Output the [X, Y] coordinate of the center of the cell containing the given text.  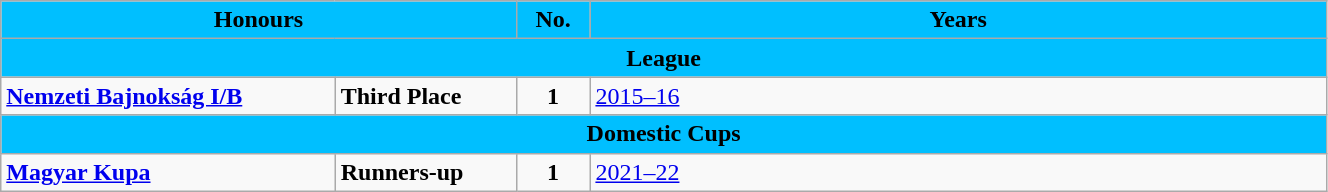
No. [553, 20]
Third Place [426, 96]
League [664, 58]
Nemzeti Bajnokság I/B [168, 96]
Magyar Kupa [168, 172]
2015–16 [958, 96]
Honours [259, 20]
Years [958, 20]
Runners-up [426, 172]
Domestic Cups [664, 134]
2021–22 [958, 172]
